Search for the cell housing the specified text and yield its (x, y) center coordinate. 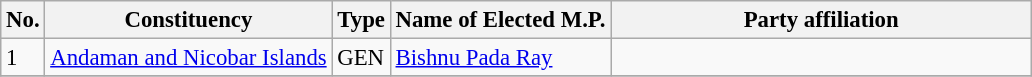
Andaman and Nicobar Islands (188, 58)
Type (361, 20)
Constituency (188, 20)
No. (23, 20)
Bishnu Pada Ray (500, 58)
1 (23, 58)
GEN (361, 58)
Name of Elected M.P. (500, 20)
Party affiliation (822, 20)
